For the text-containing cell, return its midpoint in (X, Y) coordinate format. 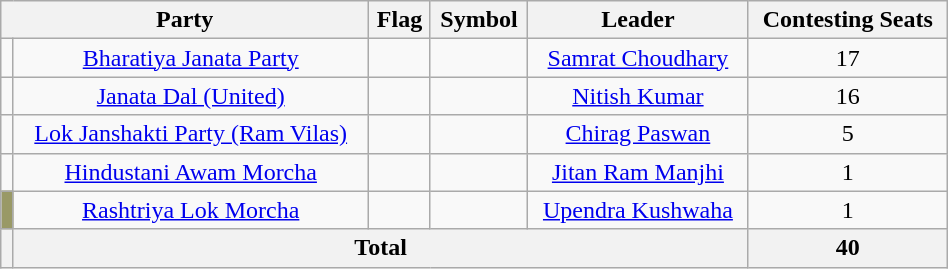
Chirag Paswan (638, 134)
Symbol (478, 20)
Contesting Seats (848, 20)
17 (848, 58)
16 (848, 96)
5 (848, 134)
Samrat Choudhary (638, 58)
Nitish Kumar (638, 96)
40 (848, 248)
Total (380, 248)
Bharatiya Janata Party (191, 58)
Flag (400, 20)
Lok Janshakti Party (Ram Vilas) (191, 134)
Jitan Ram Manjhi (638, 172)
Rashtriya Lok Morcha (191, 210)
Upendra Kushwaha (638, 210)
Hindustani Awam Morcha (191, 172)
Party (185, 20)
Janata Dal (United) (191, 96)
Leader (638, 20)
